Identify which cell holds the provided text, then report its [x, y] central coordinate. 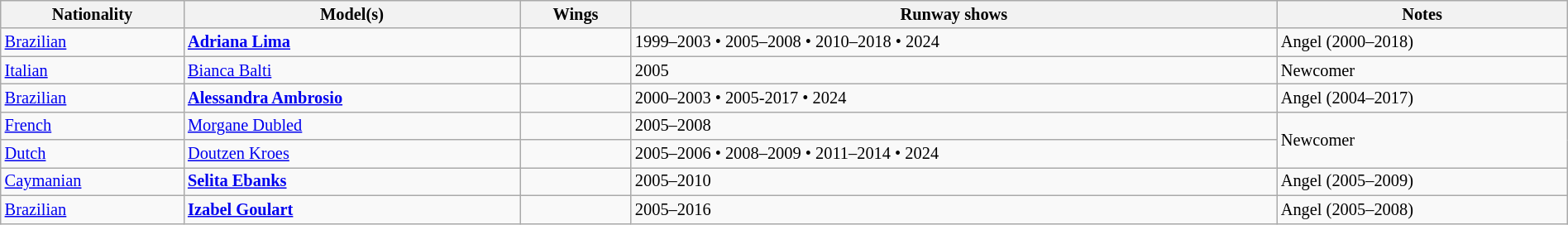
Alessandra Ambrosio [352, 98]
2005–2008 [954, 126]
Selita Ebanks [352, 181]
1999–2003 • 2005–2008 • 2010–2018 • 2024 [954, 42]
Angel (2005–2009) [1422, 181]
Angel (2005–2008) [1422, 209]
Angel (2000–2018) [1422, 42]
Nationality [93, 14]
Angel (2004–2017) [1422, 98]
2005 [954, 70]
2000–2003 • 2005-2017 • 2024 [954, 98]
2005–2016 [954, 209]
Bianca Balti [352, 70]
Model(s) [352, 14]
Dutch [93, 154]
Morgane Dubled [352, 126]
Runway shows [954, 14]
Adriana Lima [352, 42]
Izabel Goulart [352, 209]
Doutzen Kroes [352, 154]
French [93, 126]
Italian [93, 70]
Caymanian [93, 181]
2005–2006 • 2008–2009 • 2011–2014 • 2024 [954, 154]
2005–2010 [954, 181]
Wings [576, 14]
Notes [1422, 14]
